Scan for the cell matching the given text and deliver its (x, y) coordinate at center. 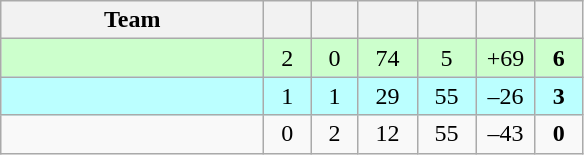
5 (446, 58)
6 (558, 58)
–26 (506, 96)
–43 (506, 134)
3 (558, 96)
29 (388, 96)
+69 (506, 58)
12 (388, 134)
Team (132, 20)
74 (388, 58)
